Provide the (x, y) coordinate of the cell's center where the given text is located.  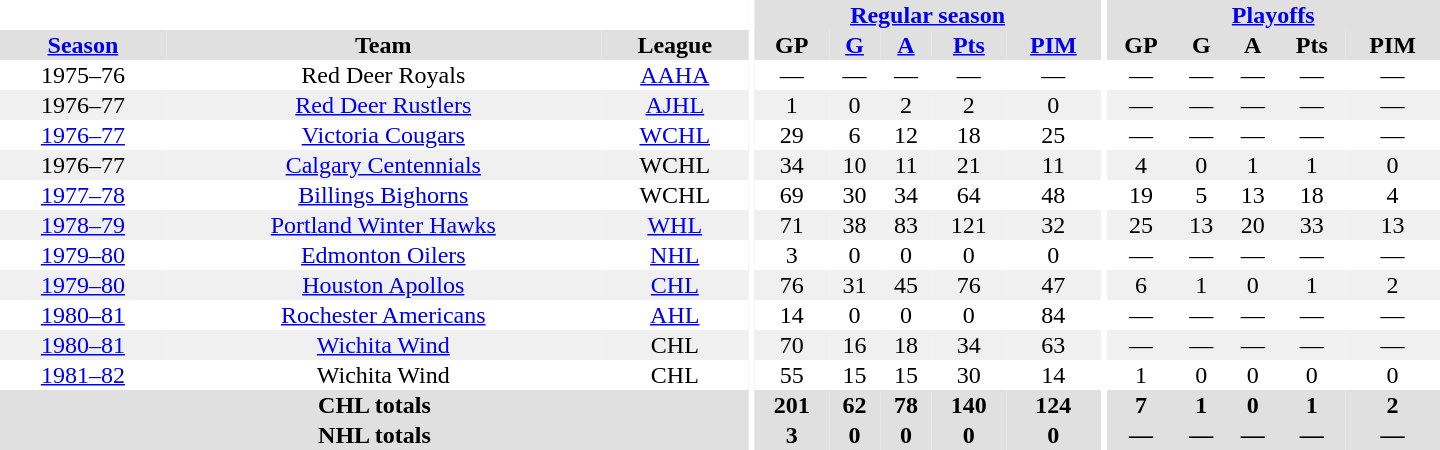
Season (83, 45)
AJHL (675, 105)
31 (854, 285)
1975–76 (83, 75)
NHL totals (374, 435)
140 (969, 405)
7 (1140, 405)
Team (384, 45)
1977–78 (83, 195)
Calgary Centennials (384, 165)
Houston Apollos (384, 285)
48 (1054, 195)
Playoffs (1273, 15)
19 (1140, 195)
Portland Winter Hawks (384, 225)
1981–82 (83, 375)
29 (791, 135)
12 (906, 135)
CHL totals (374, 405)
League (675, 45)
62 (854, 405)
71 (791, 225)
64 (969, 195)
16 (854, 345)
121 (969, 225)
70 (791, 345)
83 (906, 225)
32 (1054, 225)
38 (854, 225)
Regular season (927, 15)
Billings Bighorns (384, 195)
WHL (675, 225)
Victoria Cougars (384, 135)
33 (1312, 225)
124 (1054, 405)
Edmonton Oilers (384, 255)
69 (791, 195)
Red Deer Royals (384, 75)
21 (969, 165)
1978–79 (83, 225)
201 (791, 405)
AHL (675, 315)
Red Deer Rustlers (384, 105)
47 (1054, 285)
Rochester Americans (384, 315)
78 (906, 405)
10 (854, 165)
AAHA (675, 75)
55 (791, 375)
5 (1202, 195)
NHL (675, 255)
20 (1252, 225)
63 (1054, 345)
84 (1054, 315)
45 (906, 285)
